Identify which cell holds the provided text, then report its (X, Y) central coordinate. 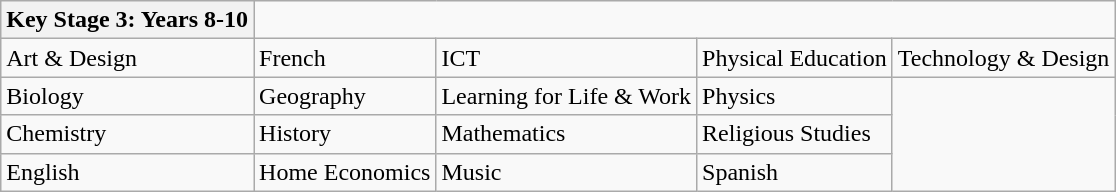
French (345, 58)
Religious Studies (795, 134)
Spanish (795, 172)
Chemistry (128, 134)
Learning for Life & Work (566, 96)
History (345, 134)
Art & Design (128, 58)
Music (566, 172)
Mathematics (566, 134)
Geography (345, 96)
English (128, 172)
Home Economics (345, 172)
Technology & Design (1004, 58)
Key Stage 3: Years 8-10 (128, 20)
ICT (566, 58)
Physical Education (795, 58)
Physics (795, 96)
Biology (128, 96)
